Search for the cell housing the specified text and yield its [x, y] center coordinate. 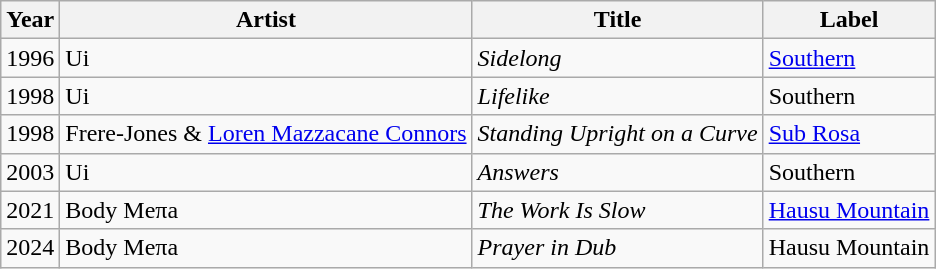
2024 [30, 248]
Prayer in Dub [618, 248]
Label [849, 20]
Year [30, 20]
The Work Is Slow [618, 210]
2021 [30, 210]
1996 [30, 58]
Lifelike [618, 96]
Answers [618, 172]
Frere-Jones & Loren Mazzacane Connors [266, 134]
Artist [266, 20]
Sub Rosa [849, 134]
2003 [30, 172]
Sidelong [618, 58]
Standing Upright on a Curve [618, 134]
Title [618, 20]
